Locate the cell with the specified text and output its (x, y) center coordinate. 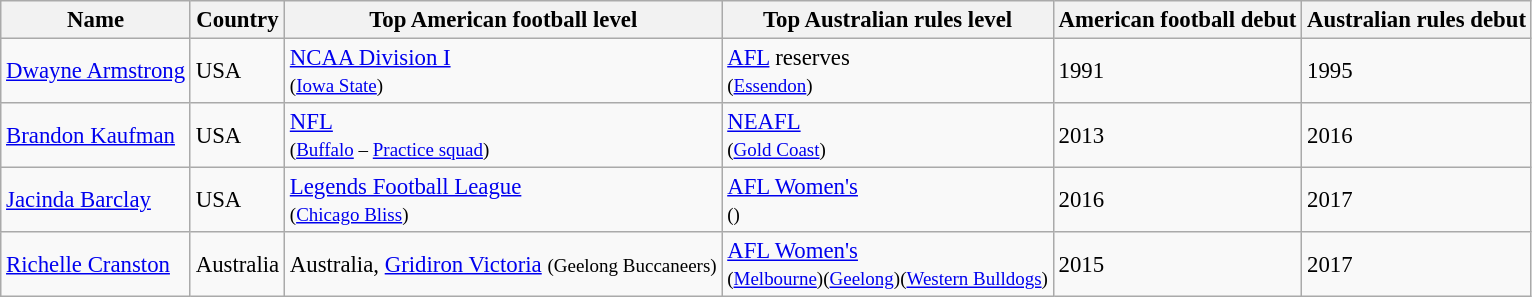
1991 (1178, 72)
Country (237, 20)
Top Australian rules level (888, 20)
AFL Women's(Melbourne)(Geelong)(Western Bulldogs) (888, 264)
NFL(Buffalo – Practice squad) (504, 136)
Dwayne Armstrong (96, 72)
2013 (1178, 136)
Name (96, 20)
Richelle Cranston (96, 264)
Australian rules debut (1417, 20)
Australia (237, 264)
NCAA Division I(Iowa State) (504, 72)
2015 (1178, 264)
AFL reserves(Essendon) (888, 72)
1995 (1417, 72)
Legends Football League(Chicago Bliss) (504, 200)
Jacinda Barclay (96, 200)
Australia, Gridiron Victoria (Geelong Buccaneers) (504, 264)
Brandon Kaufman (96, 136)
Top American football level (504, 20)
American football debut (1178, 20)
AFL Women's() (888, 200)
NEAFL(Gold Coast) (888, 136)
